Determine the (x, y) coordinate at the center of the cell enclosing the given text.  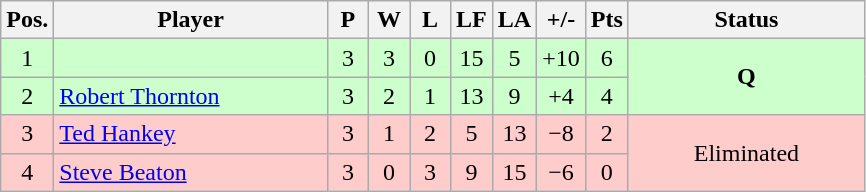
Status (746, 20)
Pos. (28, 20)
Pts (606, 20)
LA (514, 20)
L (430, 20)
Steve Beaton (191, 172)
Q (746, 77)
Robert Thornton (191, 96)
+/- (562, 20)
6 (606, 58)
+4 (562, 96)
+10 (562, 58)
P (348, 20)
LF (472, 20)
Player (191, 20)
Ted Hankey (191, 134)
−8 (562, 134)
W (388, 20)
Eliminated (746, 153)
−6 (562, 172)
